Capture the cell that displays the provided text and extract its (X, Y) central coordinate. 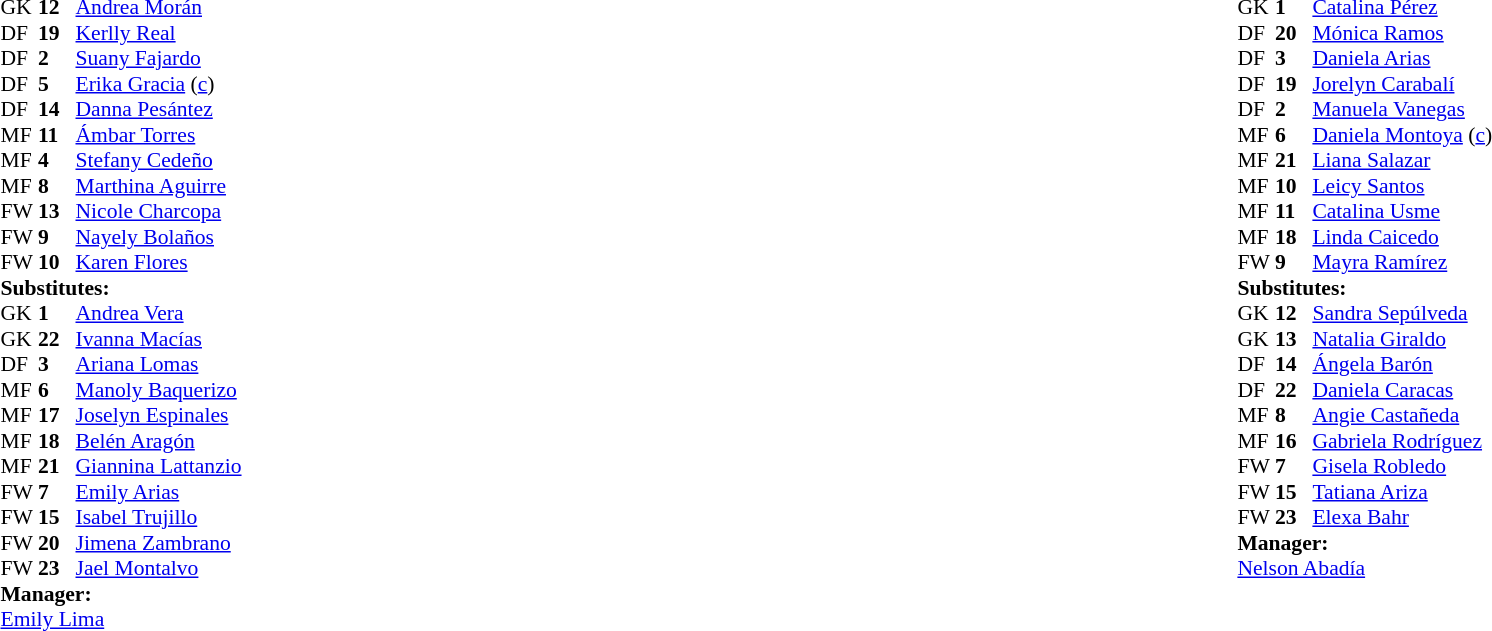
Catalina Usme (1402, 211)
Kerlly Real (159, 33)
Gisela Robledo (1402, 467)
Ámbar Torres (159, 135)
Suany Fajardo (159, 59)
Nicole Charcopa (159, 211)
Jimena Zambrano (159, 543)
Daniela Caracas (1402, 390)
12 (1294, 313)
Elexa Bahr (1402, 517)
Daniela Arias (1402, 59)
Giannina Lattanzio (159, 467)
Emily Arias (159, 492)
4 (57, 161)
5 (57, 84)
Jorelyn Carabalí (1402, 84)
Angie Castañeda (1402, 415)
Ivanna Macías (159, 339)
Nayely Bolaños (159, 237)
17 (57, 415)
Ariana Lomas (159, 365)
Linda Caicedo (1402, 237)
Ángela Barón (1402, 365)
Karen Flores (159, 263)
1 (57, 313)
16 (1294, 441)
Manuela Vanegas (1402, 109)
Andrea Vera (159, 313)
Liana Salazar (1402, 161)
Leicy Santos (1402, 186)
Marthina Aguirre (159, 186)
Belén Aragón (159, 441)
Danna Pesántez (159, 109)
Nelson Abadía (1364, 569)
Stefany Cedeño (159, 161)
Manoly Baquerizo (159, 390)
Gabriela Rodríguez (1402, 441)
Jael Montalvo (159, 569)
Mayra Ramírez (1402, 263)
Isabel Trujillo (159, 517)
Natalia Giraldo (1402, 339)
Tatiana Ariza (1402, 492)
Erika Gracia (c) (159, 84)
Joselyn Espinales (159, 415)
Daniela Montoya (c) (1402, 135)
Mónica Ramos (1402, 33)
Sandra Sepúlveda (1402, 313)
